Output the [x, y] coordinate of the center of the cell containing the given text.  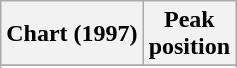
Chart (1997) [72, 34]
Peakposition [189, 34]
